From the cell containing the given text, extract its center point as (x, y) coordinate. 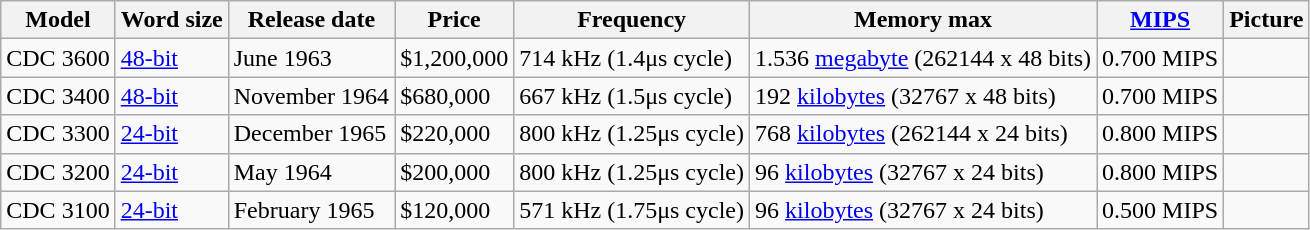
CDC 3200 (58, 172)
$680,000 (454, 96)
$220,000 (454, 134)
Frequency (632, 20)
192 kilobytes (32767 x 48 bits) (924, 96)
CDC 3100 (58, 210)
Memory max (924, 20)
February 1965 (311, 210)
1.536 megabyte (262144 x 48 bits) (924, 58)
Word size (172, 20)
0.500 MIPS (1160, 210)
Price (454, 20)
714 kHz (1.4μs cycle) (632, 58)
Model (58, 20)
December 1965 (311, 134)
$200,000 (454, 172)
CDC 3400 (58, 96)
667 kHz (1.5μs cycle) (632, 96)
June 1963 (311, 58)
Picture (1266, 20)
Release date (311, 20)
$120,000 (454, 210)
$1,200,000 (454, 58)
CDC 3300 (58, 134)
CDC 3600 (58, 58)
571 kHz (1.75μs cycle) (632, 210)
768 kilobytes (262144 x 24 bits) (924, 134)
MIPS (1160, 20)
November 1964 (311, 96)
May 1964 (311, 172)
